For the text-containing cell, return its midpoint in (x, y) coordinate format. 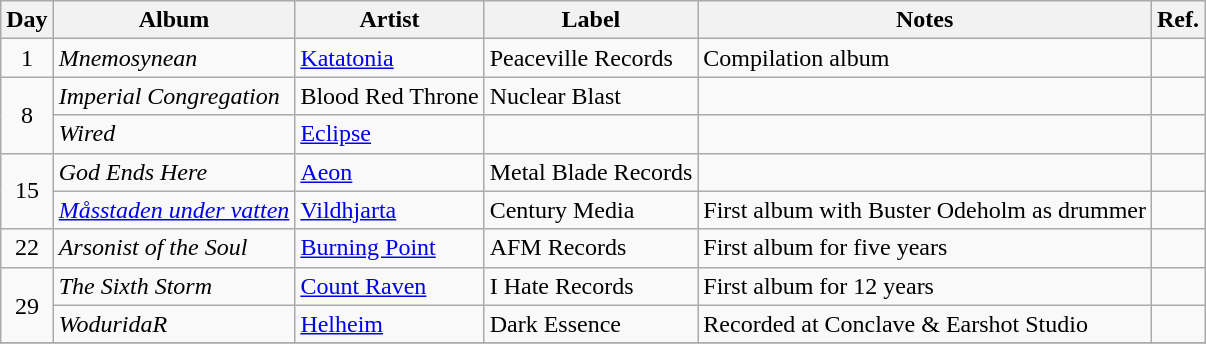
Katatonia (390, 58)
Eclipse (390, 134)
The Sixth Storm (174, 286)
Wired (174, 134)
22 (27, 248)
WoduridaR (174, 324)
Compilation album (925, 58)
First album for 12 years (925, 286)
Blood Red Throne (390, 96)
Label (591, 20)
Day (27, 20)
Imperial Congregation (174, 96)
15 (27, 191)
Century Media (591, 210)
Artist (390, 20)
God Ends Here (174, 172)
Peaceville Records (591, 58)
Vildhjarta (390, 210)
Aeon (390, 172)
First album with Buster Odeholm as drummer (925, 210)
Arsonist of the Soul (174, 248)
Måsstaden under vatten (174, 210)
I Hate Records (591, 286)
Nuclear Blast (591, 96)
29 (27, 305)
Dark Essence (591, 324)
8 (27, 115)
Metal Blade Records (591, 172)
Notes (925, 20)
Mnemosynean (174, 58)
Recorded at Conclave & Earshot Studio (925, 324)
First album for five years (925, 248)
Count Raven (390, 286)
1 (27, 58)
AFM Records (591, 248)
Burning Point (390, 248)
Ref. (1178, 20)
Album (174, 20)
Helheim (390, 324)
